Scan for the cell matching the given text and deliver its [X, Y] coordinate at center. 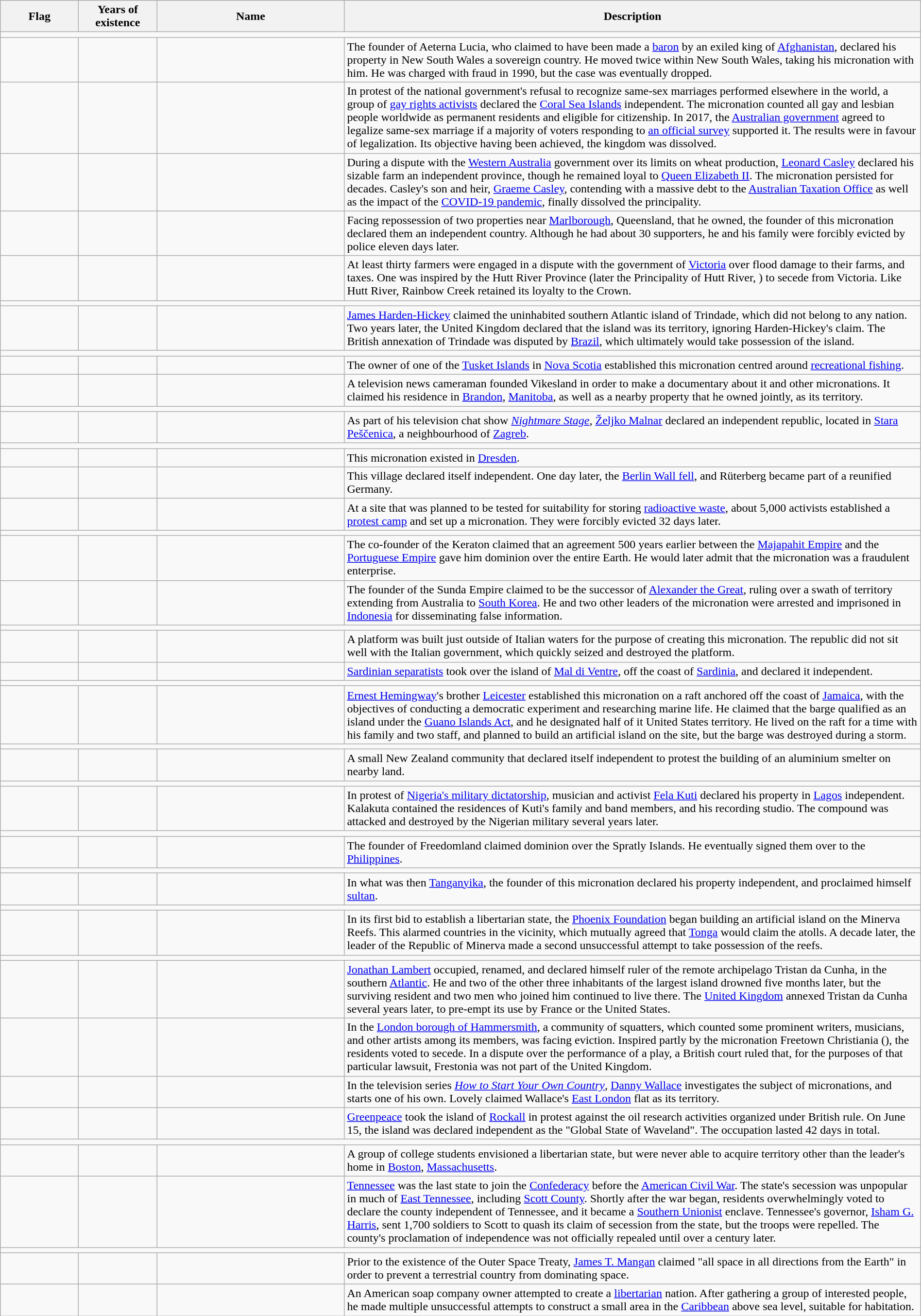
This village declared itself independent. One day later, the Berlin Wall fell, and Rüterberg became part of a reunified Germany. [632, 483]
Description [632, 17]
This micronation existed in Dresden. [632, 458]
A small New Zealand community that declared itself independent to protest the building of an aluminium smelter on nearby land. [632, 765]
Years of existence [118, 17]
In what was then Tanganyika, the founder of this micronation declared his property independent, and proclaimed himself sultan. [632, 889]
The owner of one of the Tusket Islands in Nova Scotia established this micronation centred around recreational fishing. [632, 365]
Name [251, 17]
Flag [40, 17]
Sardinian separatists took over the island of Mal di Ventre, off the coast of Sardinia, and declared it independent. [632, 671]
The founder of Freedomland claimed dominion over the Spratly Islands. He eventually signed them over to the Philippines. [632, 852]
